Scan for the cell matching the given text and deliver its (x, y) coordinate at center. 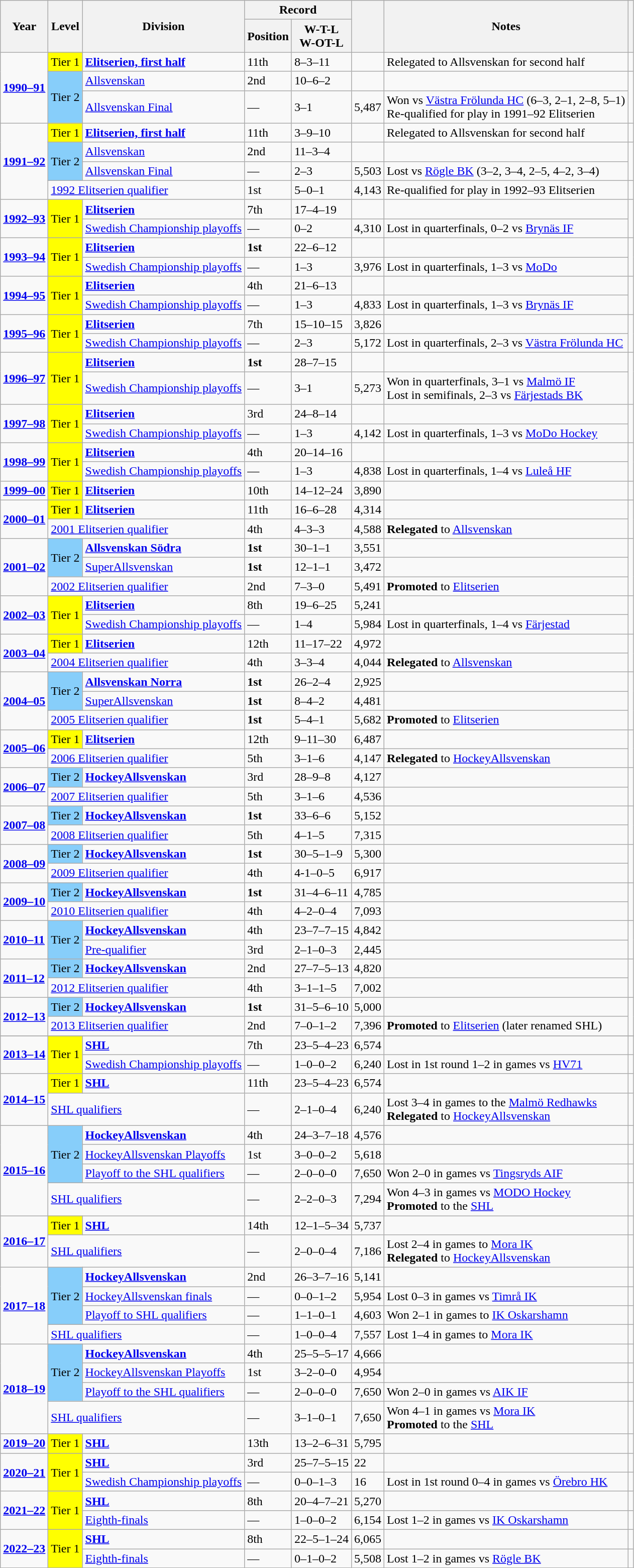
1995–96 (24, 334)
2005 Elitserien qualifier (147, 720)
28–9–8 (322, 777)
31–4–6–11 (322, 892)
2012 Elitserien qualifier (147, 988)
Promoted to Elitserien (later renamed SHL) (506, 1026)
4,820 (368, 969)
3,826 (368, 324)
0–2 (322, 228)
Year (24, 26)
HockeyAllsvenskan finals (164, 1296)
2007–08 (24, 825)
21–6–13 (322, 286)
2015–16 (24, 1171)
2006–07 (24, 787)
23–7–7–15 (322, 930)
28–7–15 (322, 362)
5,270 (368, 1501)
1993–94 (24, 257)
6,917 (368, 873)
6,065 (368, 1539)
17–4–19 (322, 209)
7,396 (368, 1026)
Lost 1–4 in games to Mora IK (506, 1334)
2009 Elitserien qualifier (147, 873)
2022–23 (24, 1548)
1–1–0–1 (322, 1315)
2002–03 (24, 615)
Won 2–0 in games vs AIK IF (506, 1392)
13–2–6–31 (322, 1443)
2005–06 (24, 749)
1994–95 (24, 295)
Lost in quarterfinals, 2–3 vs Västra Frölunda HC (506, 343)
Lost 1–2 in games vs IK Oskarshamn (506, 1520)
11–3–4 (322, 152)
2007 Elitserien qualifier (147, 796)
4,314 (368, 509)
4,838 (368, 471)
5,172 (368, 343)
3–9–10 (322, 133)
1992 Elitserien qualifier (147, 190)
Allsvenskan Norra (164, 682)
7,294 (368, 1199)
8–3–11 (322, 62)
Won vs Västra Frölunda HC (6–3, 2–1, 2–8, 5–1) Re-qualified for play in 1991–92 Elitserien (506, 107)
9–11–30 (322, 739)
5,984 (368, 624)
4,833 (368, 305)
12–1–1 (322, 567)
Re-qualified for play in 1992–93 Elitserien (506, 190)
14th (268, 1225)
4-1–0–5 (322, 873)
4–1–5 (322, 834)
16–6–28 (322, 509)
33–6–6 (322, 815)
Allsvenskan Södra (164, 548)
4,603 (368, 1315)
5,618 (368, 1154)
2004 Elitserien qualifier (147, 663)
2004–05 (24, 701)
4,127 (368, 777)
Notes (506, 26)
3–1–0–1 (322, 1418)
30–1–1 (322, 548)
2014–15 (24, 1099)
2008 Elitserien qualifier (147, 834)
0–0–1–2 (322, 1296)
3,551 (368, 548)
5,300 (368, 854)
4,044 (368, 663)
2021–22 (24, 1510)
5,273 (368, 388)
2,445 (368, 950)
1992–93 (24, 219)
7,315 (368, 834)
1997–98 (24, 424)
26–2–4 (322, 682)
24–8–14 (322, 414)
2–0–0–4 (322, 1251)
4,310 (368, 228)
5,737 (368, 1225)
4,842 (368, 930)
3,976 (368, 267)
20–4–7–21 (322, 1501)
Division (164, 26)
2000–01 (24, 519)
Won 4–1 in games vs Mora IK Promoted to the SHL (506, 1418)
2011–12 (24, 978)
5–4–1 (322, 720)
30–5–1–9 (322, 854)
5,141 (368, 1277)
2012–13 (24, 1016)
7,557 (368, 1334)
5,503 (368, 171)
Playoff to SHL qualifiers (164, 1315)
11–17–22 (322, 644)
5,487 (368, 107)
10–6–2 (322, 81)
2009–10 (24, 901)
1–4 (322, 624)
4,588 (368, 529)
2–1–0–3 (322, 950)
Relegated to HockeyAllsvenskan (506, 758)
19–6–25 (322, 605)
7,186 (368, 1251)
2013–14 (24, 1055)
5,795 (368, 1443)
1–0–0–4 (322, 1334)
4–2–0–4 (322, 911)
Lost in 1st round 1–2 in games vs HV71 (506, 1064)
2002 Elitserien qualifier (147, 586)
4,147 (368, 758)
31–5–6–10 (322, 1007)
Lost in quarterfinals, 1–3 vs MoDo Hockey (506, 433)
Lost vs Rögle BK (3–2, 3–4, 2–5, 4–2, 3–4) (506, 171)
2010–11 (24, 940)
2001–02 (24, 567)
4,142 (368, 433)
3,472 (368, 567)
10th (268, 490)
Lost in quarterfinals, 0–2 vs Brynäs IF (506, 228)
2–2–0–3 (322, 1199)
6,487 (368, 739)
3–1–1–5 (322, 988)
22–6–12 (322, 247)
2–1–0–4 (322, 1109)
6,154 (368, 1520)
7,002 (368, 988)
4,954 (368, 1373)
14–12–24 (322, 490)
1996–97 (24, 379)
13th (268, 1443)
0–1–0–2 (322, 1558)
1999–00 (24, 490)
22 (368, 1462)
4,972 (368, 644)
20–14–16 (322, 452)
2019–20 (24, 1443)
Pre-qualifier (164, 950)
2001 Elitserien qualifier (147, 529)
5,508 (368, 1558)
2003–04 (24, 653)
4,143 (368, 190)
Won 2–1 in games to IK Oskarshamn (506, 1315)
2020–21 (24, 1472)
2016–17 (24, 1242)
5,241 (368, 605)
5,152 (368, 815)
4,785 (368, 892)
7–3–0 (322, 586)
Lost 1–2 in games vs Rögle BK (506, 1558)
Won 2–0 in games vs Tingsryds AIF (506, 1173)
Won in quarterfinals, 3–1 vs Malmö IFLost in semifinals, 2–3 vs Färjestads BK (506, 388)
2010 Elitserien qualifier (147, 911)
5,954 (368, 1296)
2008–09 (24, 863)
12–1–5–34 (322, 1225)
5–0–1 (322, 190)
1990–91 (24, 87)
3–2–0–0 (322, 1373)
25–5–5–17 (322, 1353)
0–0–1–3 (322, 1482)
4,481 (368, 701)
26–3–7–16 (322, 1277)
7,093 (368, 911)
24–3–7–18 (322, 1135)
Lost in quarterfinals, 1–3 vs MoDo (506, 267)
W-T-LW-OT-L (322, 36)
2006 Elitserien qualifier (147, 758)
5,682 (368, 720)
1998–99 (24, 462)
3,890 (368, 490)
Lost in quarterfinals, 1–4 vs Luleå HF (506, 471)
4,576 (368, 1135)
3–3–4 (322, 663)
2013 Elitserien qualifier (147, 1026)
Level (65, 26)
1991–92 (24, 161)
15–10–15 (322, 324)
27–7–5–13 (322, 969)
Lost in quarterfinals, 1–3 vs Brynäs IF (506, 305)
25–7–5–15 (322, 1462)
5,491 (368, 586)
5,000 (368, 1007)
4–3–3 (322, 529)
7–0–1–2 (322, 1026)
Lost 0–3 in games vs Timrå IK (506, 1296)
Lost in quarterfinals, 1–4 vs Färjestad (506, 624)
3–0–0–2 (322, 1154)
16 (368, 1482)
8–4–2 (322, 701)
Lost 3–4 in games to the Malmö Redhawks Relegated to HockeyAllsvenskan (506, 1109)
2,925 (368, 682)
2018–19 (24, 1389)
Position (268, 36)
4,536 (368, 796)
Lost 2–4 in games to Mora IK Relegated to HockeyAllsvenskan (506, 1251)
2017–18 (24, 1306)
Won 4–3 in games vs MODO Hockey Promoted to the SHL (506, 1199)
Lost in 1st round 0–4 in games vs Örebro HK (506, 1482)
Record (298, 10)
4,666 (368, 1353)
22–5–1–24 (322, 1539)
